For the text-containing cell, return its midpoint in [x, y] coordinate format. 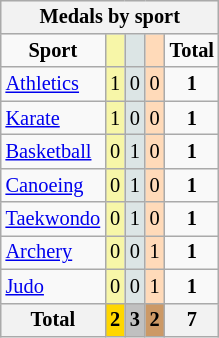
Athletics [54, 84]
Sport [54, 51]
Karate [54, 118]
Canoeing [54, 185]
Archery [54, 253]
7 [192, 320]
Taekwondo [54, 219]
Medals by sport [110, 17]
3 [135, 320]
Judo [54, 286]
Basketball [54, 152]
